Capture the cell that displays the provided text and extract its [X, Y] central coordinate. 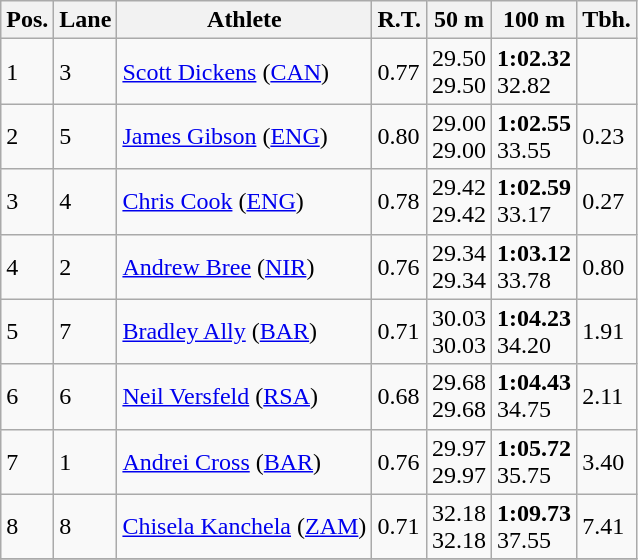
1:02.5933.17 [534, 202]
1.91 [607, 332]
29.3429.34 [460, 266]
30.0330.03 [460, 332]
0.78 [400, 202]
29.4229.42 [460, 202]
Lane [86, 20]
29.0029.00 [460, 136]
2.11 [607, 396]
1:04.4334.75 [534, 396]
0.23 [607, 136]
Andrew Bree (NIR) [244, 266]
3.40 [607, 462]
Scott Dickens (CAN) [244, 72]
1:09.7337.55 [534, 526]
29.6829.68 [460, 396]
0.68 [400, 396]
32.1832.18 [460, 526]
0.27 [607, 202]
Pos. [28, 20]
7.41 [607, 526]
1:04.2334.20 [534, 332]
1:05.7235.75 [534, 462]
29.9729.97 [460, 462]
James Gibson (ENG) [244, 136]
Chris Cook (ENG) [244, 202]
100 m [534, 20]
Athlete [244, 20]
Bradley Ally (BAR) [244, 332]
1:03.1233.78 [534, 266]
Tbh. [607, 20]
Andrei Cross (BAR) [244, 462]
29.5029.50 [460, 72]
Chisela Kanchela (ZAM) [244, 526]
Neil Versfeld (RSA) [244, 396]
1:02.5533.55 [534, 136]
50 m [460, 20]
R.T. [400, 20]
1:02.3232.82 [534, 72]
0.77 [400, 72]
